Extract the [X, Y] coordinate from the center of the cell holding the provided text.  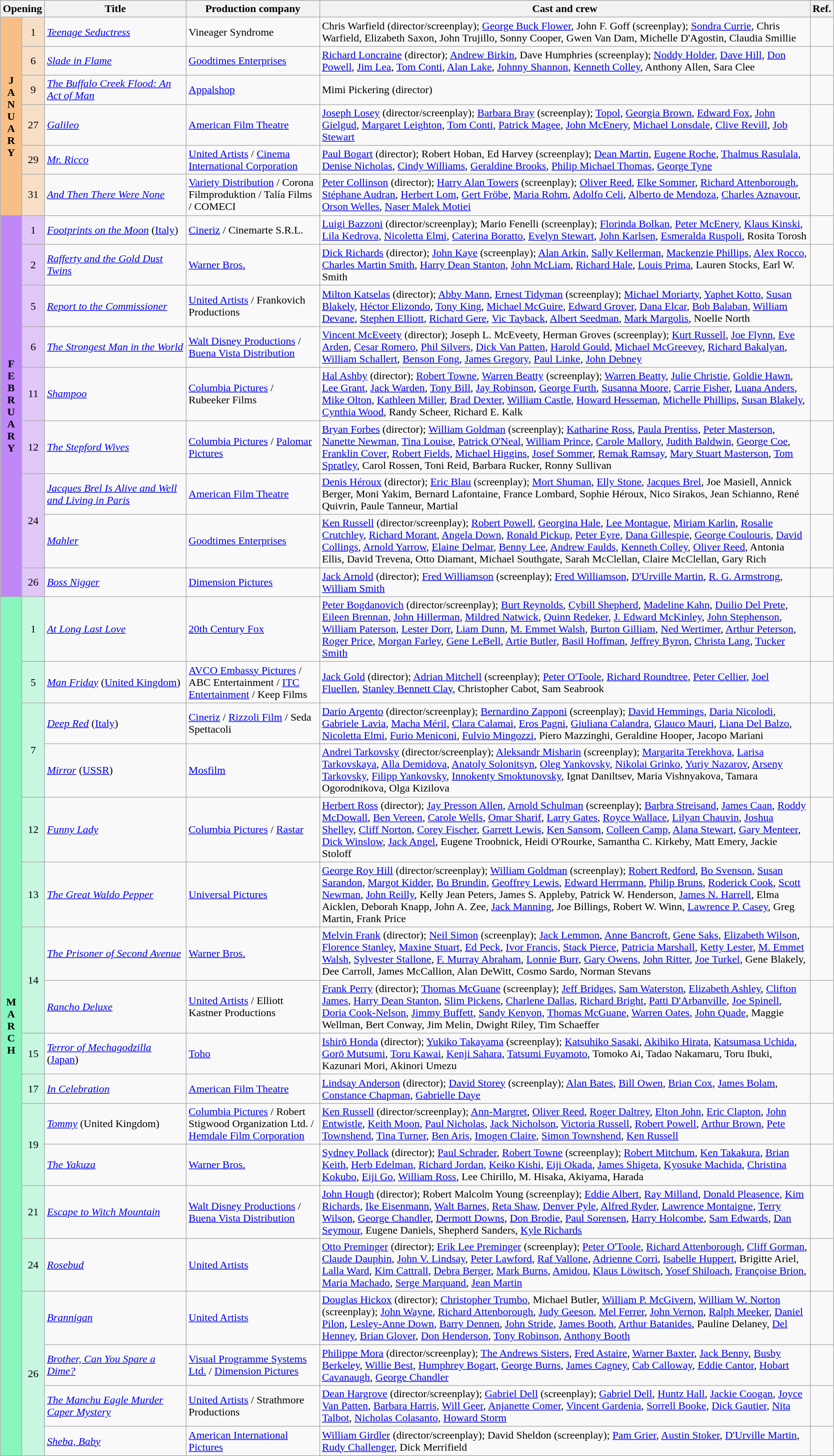
Production company [253, 9]
Brannigan [115, 1318]
United Artists / Strathmore Productions [253, 1406]
The Prisoner of Second Avenue [115, 954]
Ref. [822, 9]
Variety Distribution / Corona Filmproduktion / Talía Films / COMECI [253, 195]
United Artists / Cinema International Corporation [253, 160]
Columbia Pictures / Rubeeker Films [253, 394]
27 [33, 125]
Cast and crew [565, 9]
The Strongest Man in the World [115, 347]
11 [33, 394]
Shampoo [115, 394]
William Girdler (director/screenplay); David Sheldon (screenplay); Pam Grier, Austin Stoker, D'Urville Martin, Rudy Challenger, Dick Merrifield [565, 1441]
Lindsay Anderson (director); David Storey (screenplay); Alan Bates, Bill Owen, Brian Cox, James Bolam, Constance Chapman, Gabrielle Daye [565, 1088]
FEBRUARY [12, 406]
Jacques Brel Is Alive and Well and Living in Paris [115, 494]
In Celebration [115, 1088]
And Then There Were None [115, 195]
17 [33, 1088]
21 [33, 1212]
14 [33, 980]
Universal Pictures [253, 894]
Cineriz / Rizzoli Film / Seda Spettacoli [253, 723]
Mimi Pickering (director) [565, 90]
Slade in Flame [115, 61]
The Manchu Eagle Murder Caper Mystery [115, 1406]
Columbia Pictures / Rastar [253, 829]
MARCH [12, 1026]
At Long Last Love [115, 629]
American International Pictures [253, 1441]
20th Century Fox [253, 629]
Report to the Commissioner [115, 306]
Jack Arnold (director); Fred Williamson (screenplay); Fred Williamson, D'Urville Martin, R. G. Armstrong, William Smith [565, 582]
The Buffalo Creek Flood: An Act of Man [115, 90]
Man Friday (United Kingdom) [115, 682]
19 [33, 1144]
Rosebud [115, 1265]
Boss Nigger [115, 582]
Title [115, 9]
United Artists / Frankovich Productions [253, 306]
JANUARY [12, 116]
The Stepford Wives [115, 447]
Toho [253, 1054]
Mosfilm [253, 770]
7 [33, 750]
2 [33, 265]
AVCO Embassy Pictures / ABC Entertainment / ITC Entertainment / Keep Films [253, 682]
Appalshop [253, 90]
Funny Lady [115, 829]
Cineriz / Cinemarte S.R.L. [253, 230]
Mirror (USSR) [115, 770]
The Great Waldo Pepper [115, 894]
Brother, Can You Spare a Dime? [115, 1365]
Visual Programme Systems Ltd. / Dimension Pictures [253, 1365]
Escape to Witch Mountain [115, 1212]
The Yakuza [115, 1165]
Galileo [115, 125]
Deep Red (Italy) [115, 723]
Tommy (United Kingdom) [115, 1124]
Mahler [115, 541]
29 [33, 160]
United Artists / Elliott Kastner Productions [253, 1006]
Rafferty and the Gold Dust Twins [115, 265]
Mr. Ricco [115, 160]
31 [33, 195]
Opening [22, 9]
Columbia Pictures / Robert Stigwood Organization Ltd. / Hemdale Film Corporation [253, 1124]
Teenage Seductress [115, 32]
Vineager Syndrome [253, 32]
Rancho Deluxe [115, 1006]
15 [33, 1054]
Dimension Pictures [253, 582]
Sheba, Baby [115, 1441]
Footprints on the Moon (Italy) [115, 230]
Columbia Pictures / Palomar Pictures [253, 447]
13 [33, 894]
Terror of Mechagodzilla (Japan) [115, 1054]
9 [33, 90]
